Provide the (x, y) coordinate of the cell's center where the given text is located.  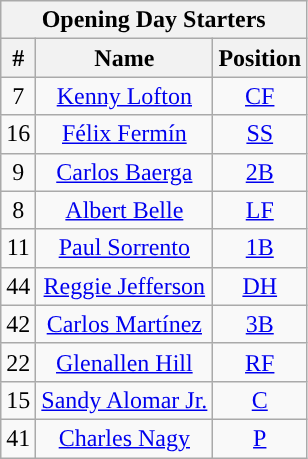
44 (18, 286)
7 (18, 96)
# (18, 58)
Name (124, 58)
16 (18, 134)
Paul Sorrento (124, 248)
SS (260, 134)
11 (18, 248)
Position (260, 58)
8 (18, 210)
Félix Fermín (124, 134)
LF (260, 210)
CF (260, 96)
9 (18, 172)
RF (260, 362)
1B (260, 248)
C (260, 400)
22 (18, 362)
Carlos Baerga (124, 172)
42 (18, 324)
2B (260, 172)
Opening Day Starters (154, 20)
41 (18, 438)
3B (260, 324)
Carlos Martínez (124, 324)
Sandy Alomar Jr. (124, 400)
P (260, 438)
Reggie Jefferson (124, 286)
Glenallen Hill (124, 362)
Kenny Lofton (124, 96)
15 (18, 400)
Charles Nagy (124, 438)
DH (260, 286)
Albert Belle (124, 210)
